Capture the cell that displays the provided text and extract its [x, y] central coordinate. 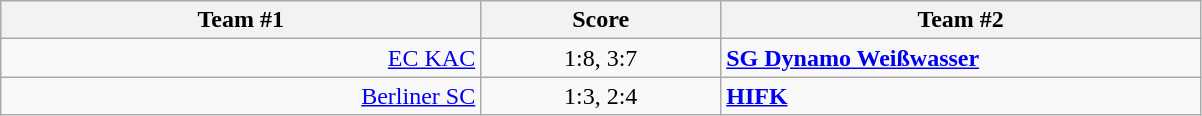
Team #2 [961, 20]
1:8, 3:7 [601, 58]
1:3, 2:4 [601, 96]
HIFK [961, 96]
Score [601, 20]
SG Dynamo Weißwasser [961, 58]
Team #1 [241, 20]
Berliner SC [241, 96]
EC KAC [241, 58]
